Detect which cell encompasses the target text, then output its [X, Y] center coordinate. 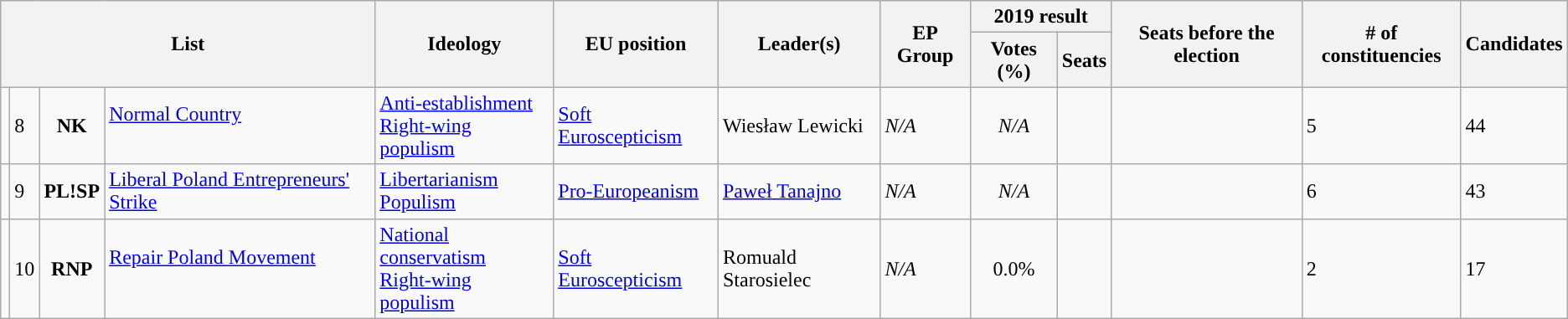
Romuald Starosielec [799, 268]
6 [1381, 191]
RNP [72, 268]
Pro-Europeanism [637, 191]
Liberal Poland Entrepreneurs' Strike [240, 191]
5 [1381, 126]
Ideology [464, 44]
9 [25, 191]
Seats [1084, 60]
10 [25, 268]
17 [1514, 268]
0.0% [1014, 268]
LibertarianismPopulism [464, 191]
8 [25, 126]
National conservatismRight-wing populism [464, 268]
2 [1381, 268]
NK [72, 126]
Seats before the election [1207, 44]
Anti-establishmentRight-wing populism [464, 126]
Candidates [1514, 44]
44 [1514, 126]
Votes (%) [1014, 60]
EU position [637, 44]
PL!SP [72, 191]
# of constituencies [1381, 44]
2019 result [1040, 17]
List [188, 44]
EP Group [926, 44]
Paweł Tanajno [799, 191]
43 [1514, 191]
Leader(s) [799, 44]
Wiesław Lewicki [799, 126]
Normal Country [240, 126]
Repair Poland Movement [240, 268]
